Identify which cell holds the provided text, then report its (X, Y) central coordinate. 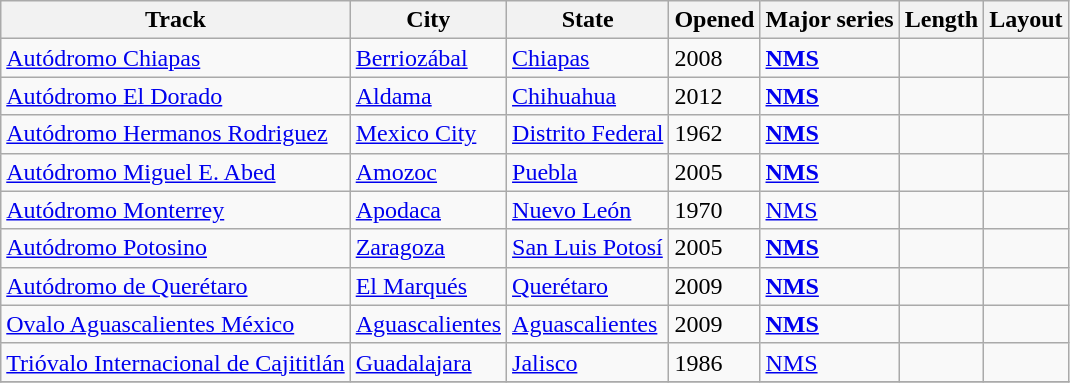
Autódromo Hermanos Rodriguez (176, 134)
2008 (714, 58)
Autódromo Potosino (176, 248)
Jalisco (588, 362)
State (588, 20)
Berriozábal (428, 58)
Chihuahua (588, 96)
1970 (714, 210)
1962 (714, 134)
Layout (1026, 20)
Aldama (428, 96)
Ovalo Aguascalientes México (176, 324)
San Luis Potosí (588, 248)
Major series (830, 20)
Guadalajara (428, 362)
City (428, 20)
Apodaca (428, 210)
Track (176, 20)
El Marqués (428, 286)
1986 (714, 362)
Autódromo Monterrey (176, 210)
Autódromo de Querétaro (176, 286)
2012 (714, 96)
Autódromo Miguel E. Abed (176, 172)
Puebla (588, 172)
Autódromo El Dorado (176, 96)
Opened (714, 20)
Nuevo León (588, 210)
Trióvalo Internacional de Cajititlán (176, 362)
Mexico City (428, 134)
Distrito Federal (588, 134)
Autódromo Chiapas (176, 58)
Querétaro (588, 286)
Amozoc (428, 172)
Chiapas (588, 58)
Length (941, 20)
Zaragoza (428, 248)
